Scan for the cell matching the given text and deliver its [x, y] coordinate at center. 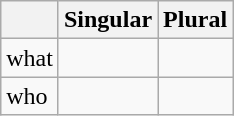
what [30, 58]
who [30, 96]
Singular [108, 20]
Plural [196, 20]
